Identify which cell holds the provided text, then report its (x, y) central coordinate. 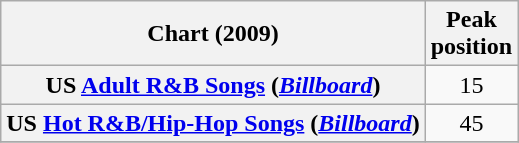
45 (471, 123)
15 (471, 85)
Peakposition (471, 34)
US Adult R&B Songs (Billboard) (213, 85)
US Hot R&B/Hip-Hop Songs (Billboard) (213, 123)
Chart (2009) (213, 34)
